Find where the given text appears and provide that cell's center as [X, Y] coordinate. 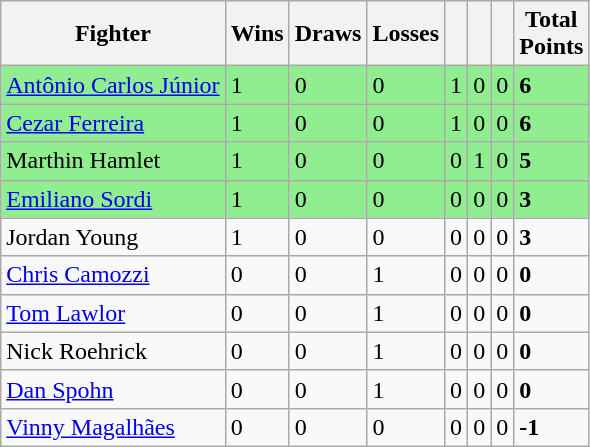
Dan Spohn [113, 389]
Losses [406, 34]
Antônio Carlos Júnior [113, 85]
-1 [552, 427]
Emiliano Sordi [113, 199]
Fighter [113, 34]
Cezar Ferreira [113, 123]
Wins [257, 34]
Chris Camozzi [113, 275]
Tom Lawlor [113, 313]
Jordan Young [113, 237]
Vinny Magalhães [113, 427]
Total Points [552, 34]
Marthin Hamlet [113, 161]
Nick Roehrick [113, 351]
5 [552, 161]
Draws [328, 34]
